Determine the [x, y] coordinate at the center of the cell enclosing the given text.  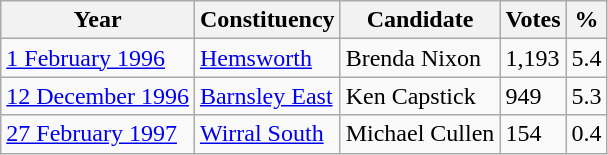
Ken Capstick [420, 96]
Hemsworth [267, 58]
Brenda Nixon [420, 58]
% [586, 20]
Candidate [420, 20]
5.4 [586, 58]
949 [533, 96]
12 December 1996 [98, 96]
Year [98, 20]
0.4 [586, 134]
Barnsley East [267, 96]
5.3 [586, 96]
154 [533, 134]
Michael Cullen [420, 134]
Votes [533, 20]
Wirral South [267, 134]
Constituency [267, 20]
27 February 1997 [98, 134]
1,193 [533, 58]
1 February 1996 [98, 58]
